Pinpoint the cell where the given text exists, returning its (X, Y) midpoint coordinate. 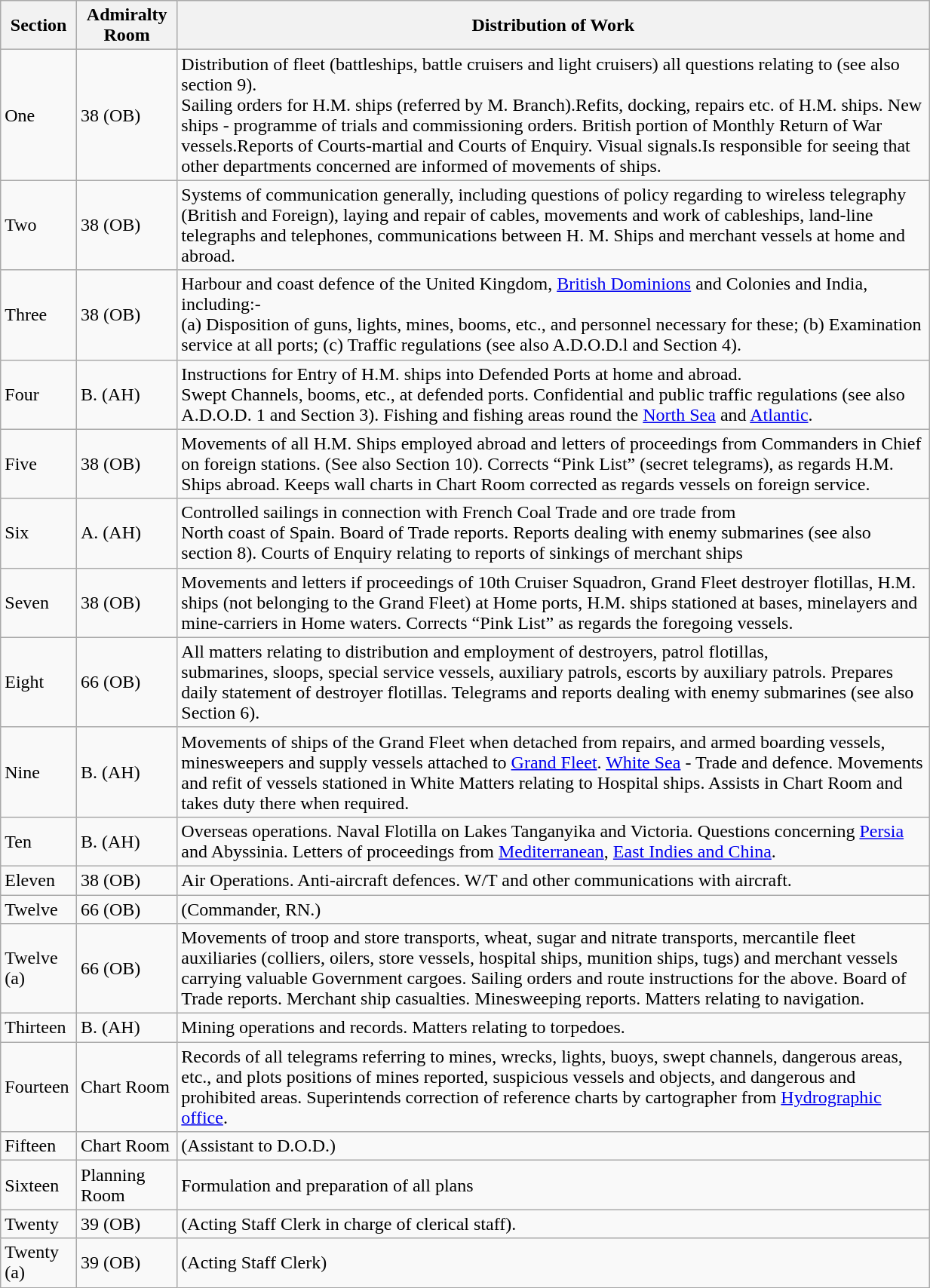
A. (AH) (127, 533)
Admiralty Room (127, 26)
Twelve (39, 909)
Distribution of Work (554, 26)
Fourteen (39, 1087)
(Commander, RN.) (554, 909)
One (39, 115)
Planning Room (127, 1185)
Mining operations and records. Matters relating to torpedoes. (554, 1028)
(Acting Staff Clerk in charge of clerical staff). (554, 1224)
Eight (39, 682)
Sixteen (39, 1185)
Air Operations. Anti-aircraft defences. W/T and other communications with aircraft. (554, 880)
Twenty (a) (39, 1262)
Nine (39, 772)
Section (39, 26)
Twelve (a) (39, 968)
(Assistant to D.O.D.) (554, 1146)
Five (39, 464)
Twenty (39, 1224)
Formulation and preparation of all plans (554, 1185)
Two (39, 225)
Eleven (39, 880)
(Acting Staff Clerk) (554, 1262)
Seven (39, 603)
Thirteen (39, 1028)
Six (39, 533)
Ten (39, 842)
Three (39, 315)
Fifteen (39, 1146)
Four (39, 394)
